Determine the [X, Y] coordinate at the center of the cell enclosing the given text.  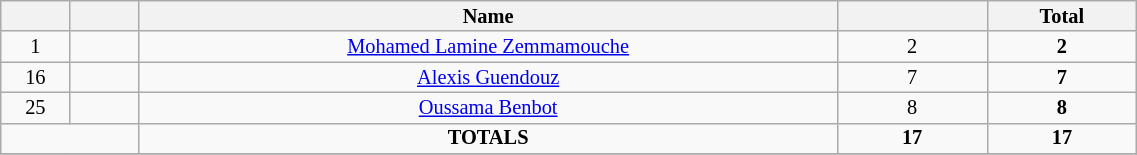
1 [36, 46]
16 [36, 78]
Oussama Benbot [488, 108]
Total [1062, 16]
Mohamed Lamine Zemmamouche [488, 46]
25 [36, 108]
Alexis Guendouz [488, 78]
Name [488, 16]
TOTALS [488, 138]
